Provide the [x, y] coordinate of the cell's center where the given text is located.  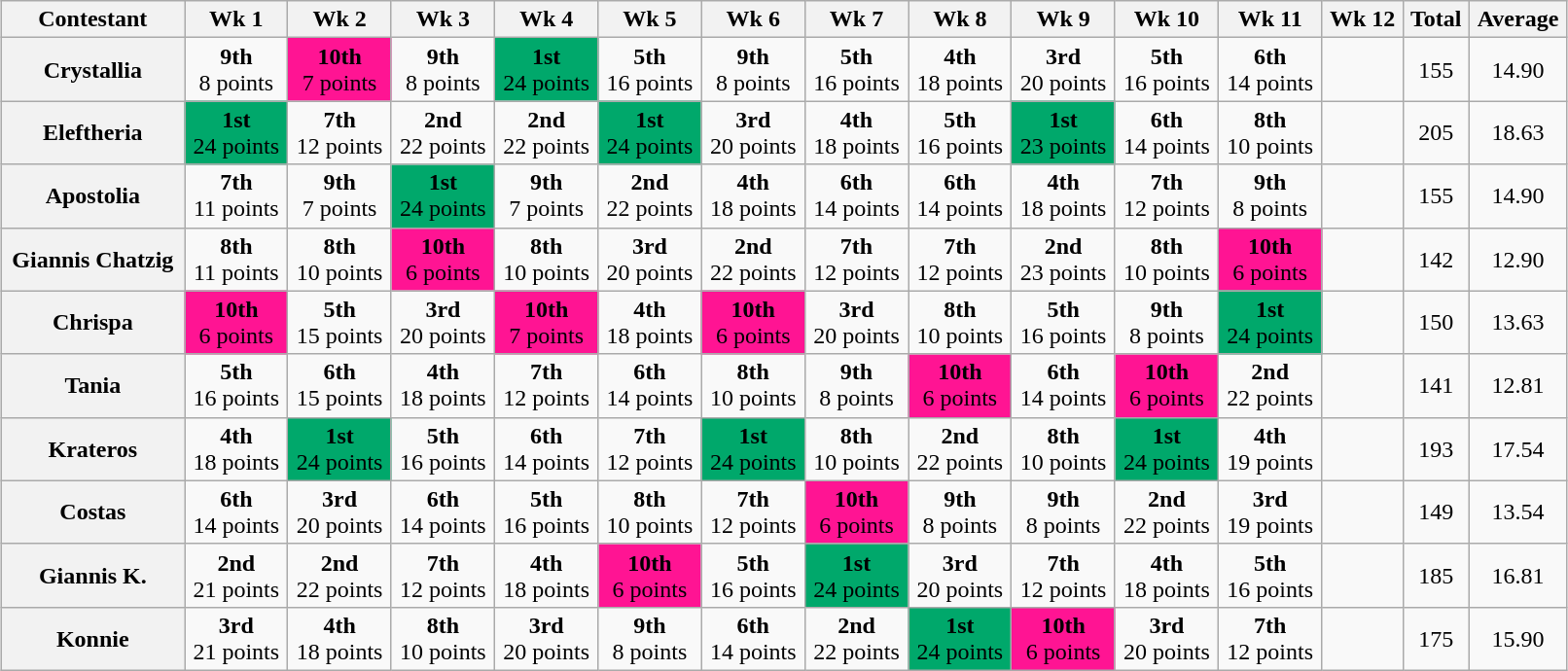
141 [1436, 385]
Crystallia [93, 70]
8th 10 points [650, 512]
Wk 5 [650, 19]
8th11 points [236, 259]
149 [1436, 512]
193 [1436, 449]
Eleftheria [93, 132]
Wk 8 [960, 19]
7th 11 points [236, 196]
Wk 12 [1363, 19]
Wk 1 [236, 19]
2nd21 points [236, 576]
5th15 points [339, 323]
Contestant [93, 19]
Wk 4 [547, 19]
Wk 9 [1063, 19]
2nd 22 points [443, 132]
142 [1436, 259]
Wk 3 [443, 19]
13.63 [1517, 323]
Wk 2 [339, 19]
Giannis Chatzig [93, 259]
17.54 [1517, 449]
3rd21 points [236, 638]
15.90 [1517, 638]
Apostolia [93, 196]
6th15 points [339, 385]
Konnie [93, 638]
185 [1436, 576]
175 [1436, 638]
Giannis K. [93, 576]
4th19 points [1270, 449]
Wk 10 [1166, 19]
Tania [93, 385]
Wk 11 [1270, 19]
3rd19 points [1270, 512]
18.63 [1517, 132]
Costas [93, 512]
12.90 [1517, 259]
Chrispa [93, 323]
Wk 6 [753, 19]
4th 18 points [650, 323]
Total [1436, 19]
13.54 [1517, 512]
Krateros [93, 449]
Wk 7 [856, 19]
6th 14 points [753, 638]
150 [1436, 323]
12.81 [1517, 385]
1st23 points [1063, 132]
205 [1436, 132]
16.81 [1517, 576]
2nd23 points [1063, 259]
Average [1517, 19]
